Extract the (x, y) coordinate from the center of the cell holding the provided text.  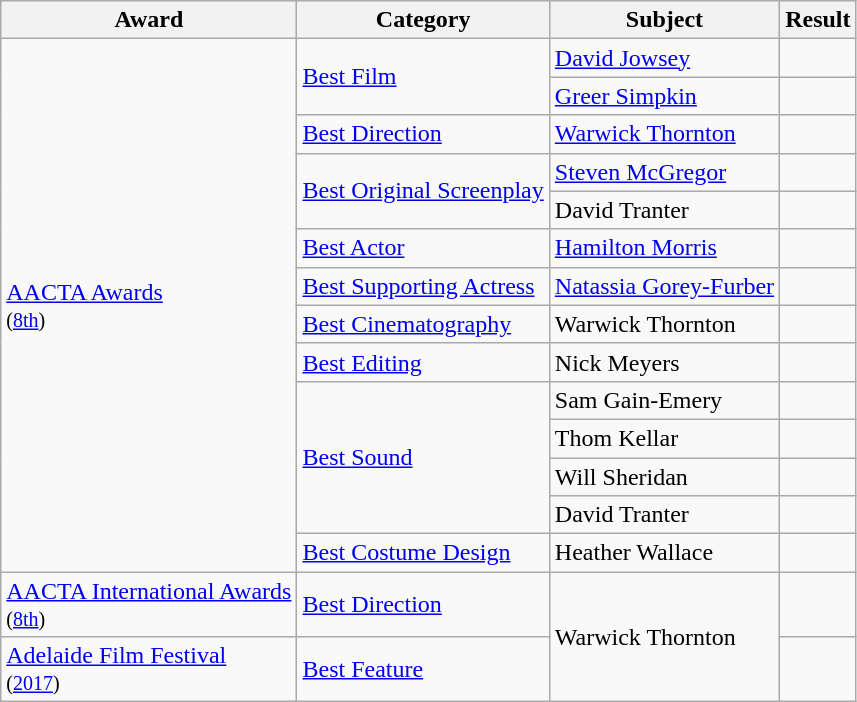
Best Supporting Actress (423, 286)
Best Feature (423, 670)
Greer Simpkin (664, 96)
Thom Kellar (664, 438)
Best Sound (423, 457)
Nick Meyers (664, 362)
Award (149, 20)
Heather Wallace (664, 553)
Adelaide Film Festival(2017) (149, 670)
Best Original Screenplay (423, 191)
Will Sheridan (664, 477)
David Jowsey (664, 58)
Natassia Gorey-Furber (664, 286)
Result (818, 20)
AACTA Awards(8th) (149, 306)
Hamilton Morris (664, 248)
Best Cinematography (423, 324)
Best Editing (423, 362)
Steven McGregor (664, 172)
Sam Gain-Emery (664, 400)
Category (423, 20)
AACTA International Awards(8th) (149, 604)
Subject (664, 20)
Best Film (423, 77)
Best Costume Design (423, 553)
Best Actor (423, 248)
